For the text-containing cell, return its midpoint in (x, y) coordinate format. 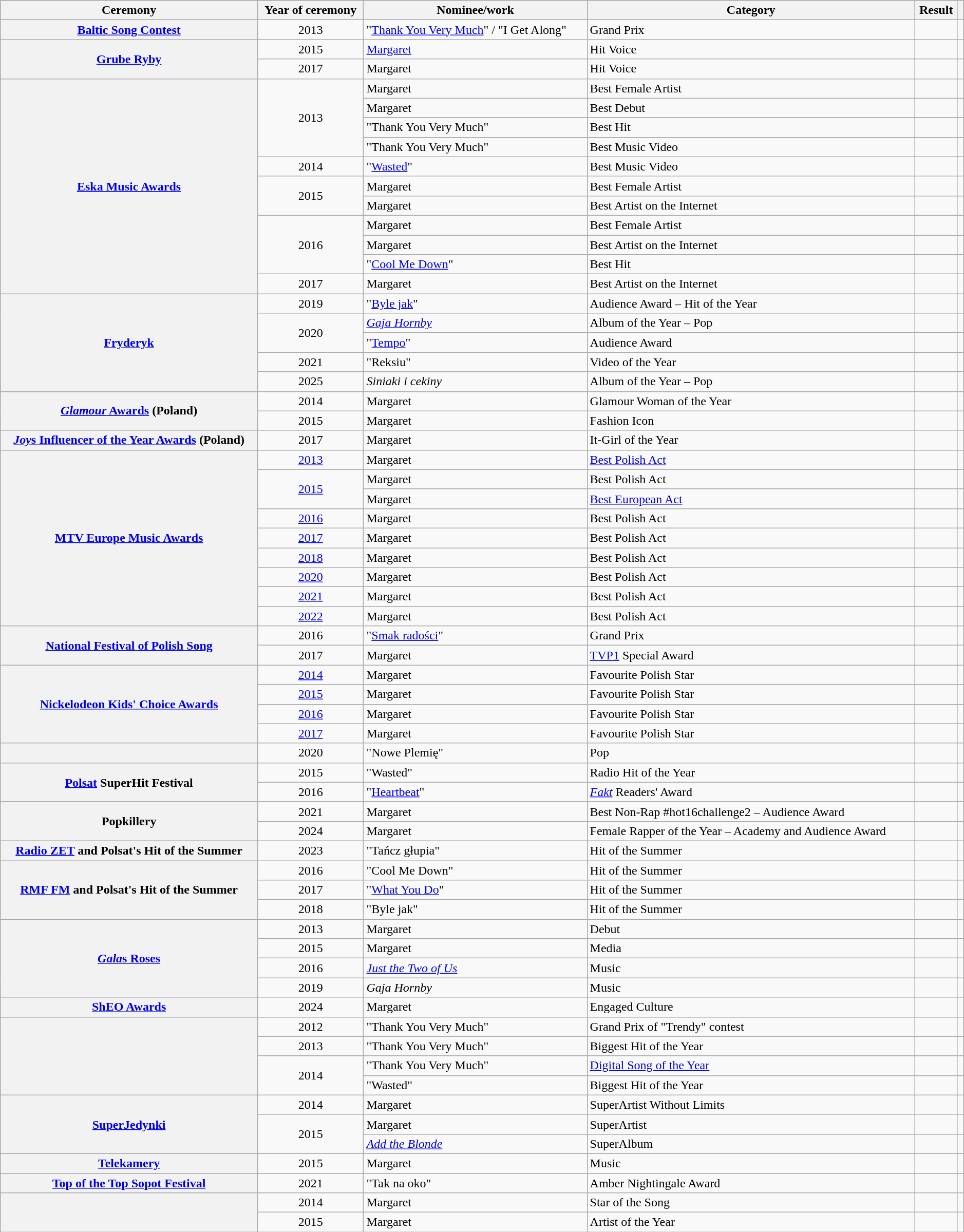
Nominee/work (476, 10)
Baltic Song Contest (129, 30)
Best Non-Rap #hot16challenge2 – Audience Award (751, 811)
Audience Award – Hit of the Year (751, 304)
Female Rapper of the Year – Academy and Audience Award (751, 831)
Artist of the Year (751, 1222)
"Nowe Plemię" (476, 753)
Fryderyk (129, 343)
Audience Award (751, 343)
2023 (310, 850)
"Tańcz głupia" (476, 850)
MTV Europe Music Awards (129, 538)
Popkillery (129, 821)
"Reksiu" (476, 362)
Add the Blonde (476, 1144)
Media (751, 949)
Best European Act (751, 499)
ShEO Awards (129, 1007)
Grand Prix of "Trendy" contest (751, 1027)
RMF FM and Polsat's Hit of the Summer (129, 890)
Radio ZET and Polsat's Hit of the Summer (129, 850)
"Smak radości" (476, 636)
"Thank You Very Much" / "I Get Along" (476, 30)
Engaged Culture (751, 1007)
Glamour Awards (Poland) (129, 411)
National Festival of Polish Song (129, 646)
Fakt Readers' Award (751, 792)
Polsat SuperHit Festival (129, 782)
Just the Two of Us (476, 968)
SuperAlbum (751, 1144)
Grube Ryby (129, 59)
Fashion Icon (751, 421)
2012 (310, 1027)
Category (751, 10)
Radio Hit of the Year (751, 772)
Debut (751, 929)
Result (936, 10)
SuperArtist Without Limits (751, 1105)
"Tak na oko" (476, 1183)
"What You Do" (476, 890)
It-Girl of the Year (751, 440)
2025 (310, 382)
Top of the Top Sopot Festival (129, 1183)
Star of the Song (751, 1203)
Video of the Year (751, 362)
Joys Influencer of the Year Awards (Poland) (129, 440)
Telekamery (129, 1163)
Digital Song of the Year (751, 1066)
Glamour Woman of the Year (751, 401)
Amber Nightingale Award (751, 1183)
Siniaki i cekiny (476, 382)
Year of ceremony (310, 10)
Eska Music Awards (129, 186)
SuperJedynki (129, 1124)
Ceremony (129, 10)
"Tempo" (476, 343)
"Heartbeat" (476, 792)
Best Debut (751, 108)
Pop (751, 753)
Nickelodeon Kids' Choice Awards (129, 704)
Galas Roses (129, 958)
SuperArtist (751, 1124)
TVP1 Special Award (751, 655)
2022 (310, 616)
